Return [X, Y] of the center of cell containing provided text 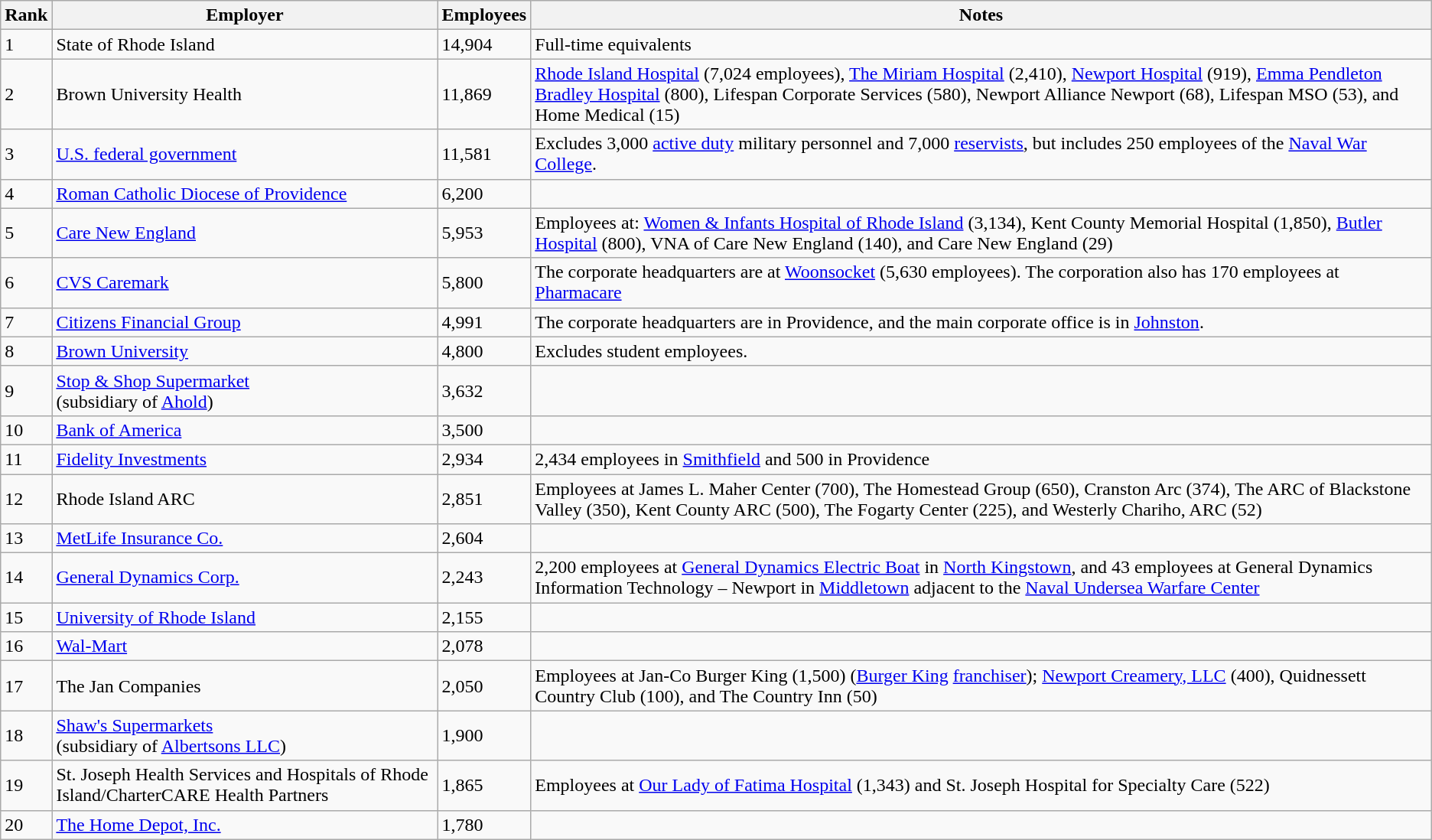
Full-time equivalents [981, 44]
20 [26, 825]
7 [26, 322]
14 [26, 578]
Fidelity Investments [245, 459]
19 [26, 785]
11 [26, 459]
Notes [981, 15]
Rank [26, 15]
3,632 [484, 390]
Employees [484, 15]
CVS Caremark [245, 283]
2,050 [484, 685]
2,243 [484, 578]
Brown University [245, 351]
5,800 [484, 283]
Care New England [245, 233]
The Home Depot, Inc. [245, 825]
15 [26, 617]
1 [26, 44]
Employees at Our Lady of Fatima Hospital (1,343) and St. Joseph Hospital for Specialty Care (522) [981, 785]
2,434 employees in Smithfield and 500 in Providence [981, 459]
2,078 [484, 646]
6 [26, 283]
Excludes student employees. [981, 351]
9 [26, 390]
3 [26, 155]
General Dynamics Corp. [245, 578]
2,155 [484, 617]
4,800 [484, 351]
1,780 [484, 825]
1,900 [484, 736]
Rhode Island ARC [245, 499]
4 [26, 194]
10 [26, 430]
17 [26, 685]
14,904 [484, 44]
The Jan Companies [245, 685]
MetLife Insurance Co. [245, 539]
2,851 [484, 499]
Stop & Shop Supermarket(subsidiary of Ahold) [245, 390]
Roman Catholic Diocese of Providence [245, 194]
2,604 [484, 539]
St. Joseph Health Services and Hospitals of Rhode Island/CharterCARE Health Partners [245, 785]
Wal-Mart [245, 646]
6,200 [484, 194]
4,991 [484, 322]
13 [26, 539]
1,865 [484, 785]
U.S. federal government [245, 155]
Employer [245, 15]
11,581 [484, 155]
16 [26, 646]
State of Rhode Island [245, 44]
Excludes 3,000 active duty military personnel and 7,000 reservists, but includes 250 employees of the Naval War College. [981, 155]
The corporate headquarters are in Providence, and the main corporate office is in Johnston. [981, 322]
University of Rhode Island [245, 617]
Bank of America [245, 430]
11,869 [484, 94]
2 [26, 94]
Citizens Financial Group [245, 322]
18 [26, 736]
Shaw's Supermarkets(subsidiary of Albertsons LLC) [245, 736]
3,500 [484, 430]
12 [26, 499]
5,953 [484, 233]
5 [26, 233]
2,934 [484, 459]
The corporate headquarters are at Woonsocket (5,630 employees). The corporation also has 170 employees at Pharmacare [981, 283]
Brown University Health [245, 94]
8 [26, 351]
